Return the (x, y) coordinate for the center point of the cell that contains the specified text.  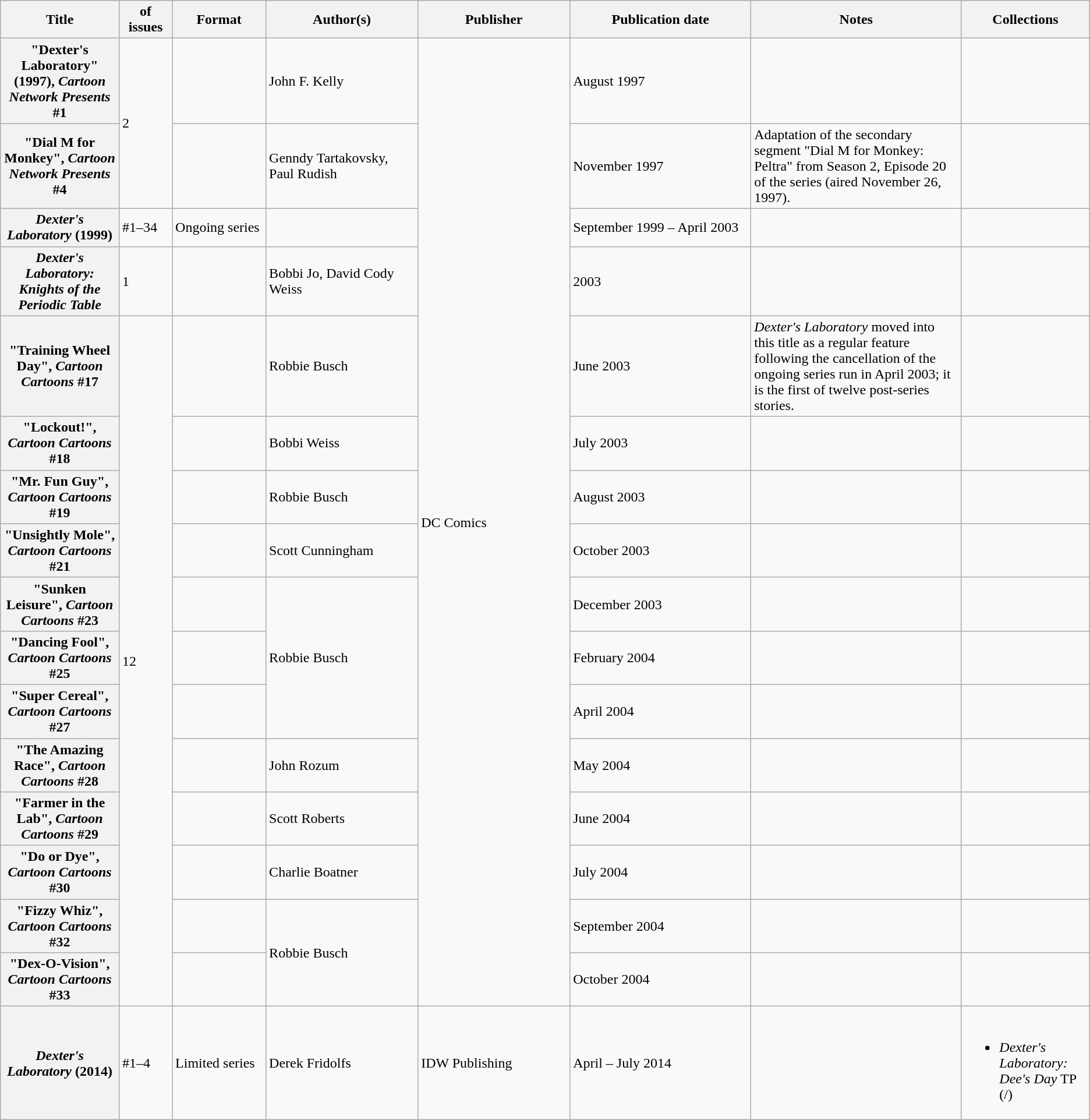
of issues (146, 20)
Author(s) (342, 20)
Format (219, 20)
Scott Cunningham (342, 550)
John F. Kelly (342, 81)
"Unsightly Mole", Cartoon Cartoons #21 (60, 550)
August 2003 (660, 497)
Notes (856, 20)
"Dexter's Laboratory" (1997), Cartoon Network Presents #1 (60, 81)
Dexter's Laboratory (1999) (60, 227)
2 (146, 123)
April 2004 (660, 711)
Publication date (660, 20)
May 2004 (660, 765)
John Rozum (342, 765)
November 1997 (660, 166)
#1–34 (146, 227)
Limited series (219, 1063)
Ongoing series (219, 227)
June 2003 (660, 366)
"Lockout!", Cartoon Cartoons #18 (60, 443)
August 1997 (660, 81)
February 2004 (660, 658)
Dexter's Laboratory (2014) (60, 1063)
September 2004 (660, 926)
Adaptation of the secondary segment "Dial M for Monkey: Peltra" from Season 2, Episode 20 of the series (aired November 26, 1997). (856, 166)
July 2003 (660, 443)
Scott Roberts (342, 819)
Title (60, 20)
October 2003 (660, 550)
Charlie Boatner (342, 872)
#1–4 (146, 1063)
"The Amazing Race", Cartoon Cartoons #28 (60, 765)
July 2004 (660, 872)
Bobbi Jo, David Cody Weiss (342, 281)
Bobbi Weiss (342, 443)
Collections (1025, 20)
December 2003 (660, 604)
September 1999 – April 2003 (660, 227)
"Dial M for Monkey", Cartoon Network Presents #4 (60, 166)
"Do or Dye", Cartoon Cartoons #30 (60, 872)
"Dex-O-Vision", Cartoon Cartoons #33 (60, 980)
"Fizzy Whiz", Cartoon Cartoons #32 (60, 926)
Publisher (494, 20)
IDW Publishing (494, 1063)
Dexter's Laboratory: Dee's Day TP (/) (1025, 1063)
"Farmer in the Lab", Cartoon Cartoons #29 (60, 819)
June 2004 (660, 819)
2003 (660, 281)
12 (146, 661)
"Training Wheel Day", Cartoon Cartoons #17 (60, 366)
"Super Cereal", Cartoon Cartoons #27 (60, 711)
1 (146, 281)
"Dancing Fool", Cartoon Cartoons #25 (60, 658)
"Sunken Leisure", Cartoon Cartoons #23 (60, 604)
DC Comics (494, 522)
Derek Fridolfs (342, 1063)
October 2004 (660, 980)
"Mr. Fun Guy", Cartoon Cartoons #19 (60, 497)
April – July 2014 (660, 1063)
Dexter's Laboratory: Knights of the Periodic Table (60, 281)
Genndy Tartakovsky, Paul Rudish (342, 166)
